Extract the [x, y] coordinate from the center of the cell holding the provided text.  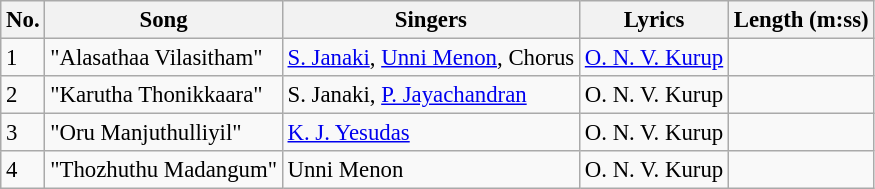
Song [164, 20]
Lyrics [654, 20]
Unni Menon [430, 170]
No. [23, 20]
4 [23, 170]
Singers [430, 20]
1 [23, 58]
2 [23, 95]
"Karutha Thonikkaara" [164, 95]
K. J. Yesudas [430, 133]
"Alasathaa Vilasitham" [164, 58]
Length (m:ss) [802, 20]
S. Janaki, Unni Menon, Chorus [430, 58]
"Oru Manjuthulliyil" [164, 133]
3 [23, 133]
"Thozhuthu Madangum" [164, 170]
S. Janaki, P. Jayachandran [430, 95]
